Scan for the cell matching the given text and deliver its (X, Y) coordinate at center. 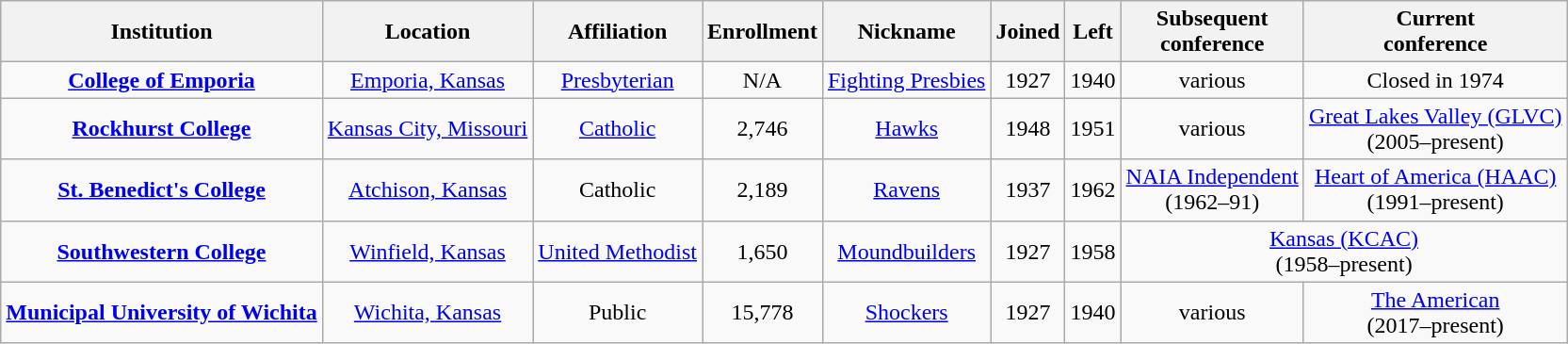
2,189 (763, 190)
1958 (1092, 251)
Affiliation (618, 32)
1,650 (763, 251)
Wichita, Kansas (428, 313)
Hawks (906, 128)
1948 (1028, 128)
NAIA Independent(1962–91) (1212, 190)
N/A (763, 80)
Location (428, 32)
Shockers (906, 313)
Closed in 1974 (1435, 80)
Rockhurst College (162, 128)
1951 (1092, 128)
2,746 (763, 128)
Municipal University of Wichita (162, 313)
Public (618, 313)
Left (1092, 32)
Atchison, Kansas (428, 190)
Subsequentconference (1212, 32)
Presbyterian (618, 80)
United Methodist (618, 251)
Moundbuilders (906, 251)
St. Benedict's College (162, 190)
Kansas (KCAC)(1958–present) (1344, 251)
Currentconference (1435, 32)
College of Emporia (162, 80)
Joined (1028, 32)
Emporia, Kansas (428, 80)
Winfield, Kansas (428, 251)
Nickname (906, 32)
15,778 (763, 313)
1937 (1028, 190)
Institution (162, 32)
The American(2017–present) (1435, 313)
Great Lakes Valley (GLVC)(2005–present) (1435, 128)
Fighting Presbies (906, 80)
Ravens (906, 190)
Southwestern College (162, 251)
Enrollment (763, 32)
Kansas City, Missouri (428, 128)
Heart of America (HAAC)(1991–present) (1435, 190)
1962 (1092, 190)
